Extract the [X, Y] coordinate from the center of the cell holding the provided text.  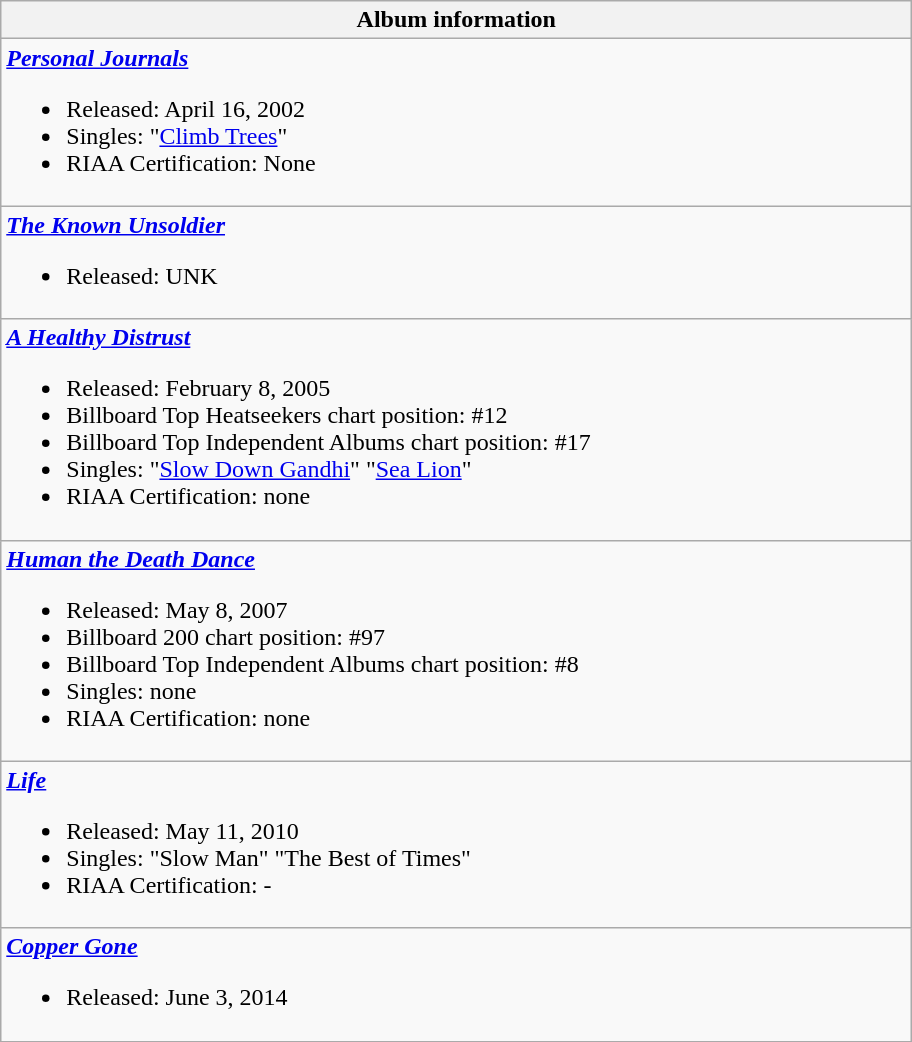
Personal JournalsReleased: April 16, 2002Singles: "Climb Trees"RIAA Certification: None [456, 122]
Album information [456, 20]
The Known UnsoldierReleased: UNK [456, 262]
Copper GoneReleased: June 3, 2014 [456, 984]
LifeReleased: May 11, 2010Singles: "Slow Man" "The Best of Times"RIAA Certification: - [456, 844]
